Determine the (X, Y) coordinate at the center of the cell enclosing the given text.  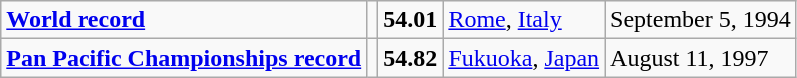
Pan Pacific Championships record (184, 58)
World record (184, 20)
54.82 (410, 58)
Rome, Italy (524, 20)
August 11, 1997 (701, 58)
Fukuoka, Japan (524, 58)
54.01 (410, 20)
September 5, 1994 (701, 20)
